Find where the given text appears and provide that cell's center as [x, y] coordinate. 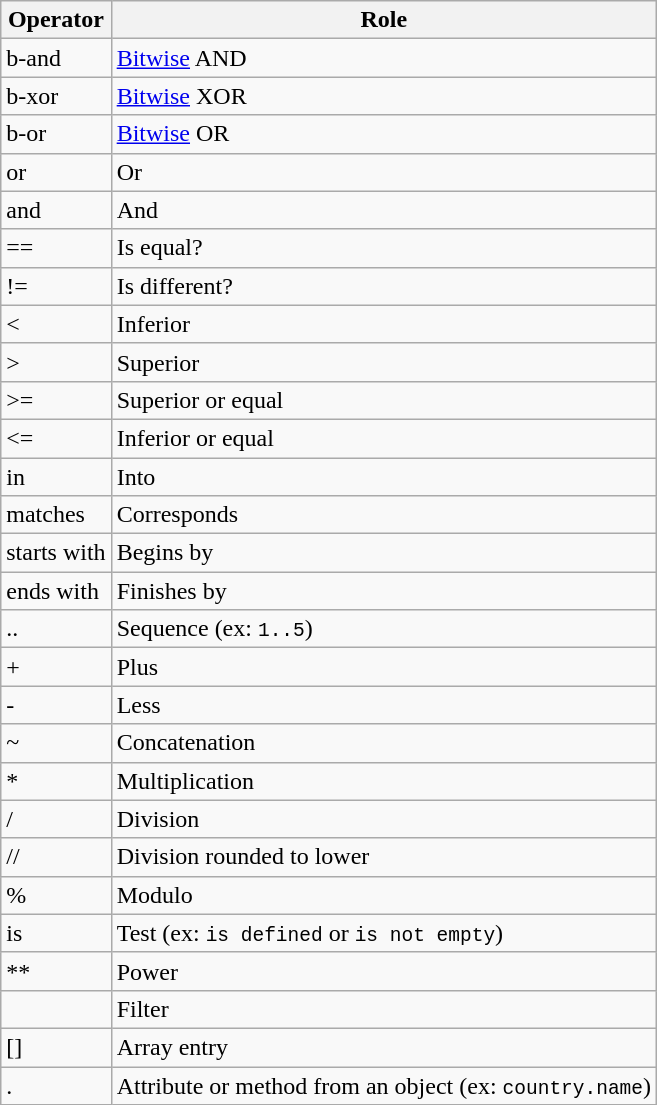
Filter [384, 1009]
Array entry [384, 1047]
Into [384, 477]
>= [56, 400]
% [56, 895]
. [56, 1085]
Finishes by [384, 591]
And [384, 210]
Division rounded to lower [384, 857]
~ [56, 743]
!= [56, 286]
.. [56, 629]
Superior or equal [384, 400]
Or [384, 172]
> [56, 362]
<= [56, 438]
Is equal? [384, 248]
Superior [384, 362]
b-or [56, 134]
Modulo [384, 895]
in [56, 477]
/ [56, 819]
Operator [56, 20]
* [56, 781]
Inferior [384, 324]
Is different? [384, 286]
== [56, 248]
< [56, 324]
b-and [56, 58]
Multiplication [384, 781]
Bitwise XOR [384, 96]
// [56, 857]
is [56, 933]
Begins by [384, 553]
and [56, 210]
Role [384, 20]
Concatenation [384, 743]
Less [384, 705]
b-xor [56, 96]
Plus [384, 667]
Bitwise AND [384, 58]
Division [384, 819]
Corresponds [384, 515]
Sequence (ex: 1..5) [384, 629]
Inferior or equal [384, 438]
** [56, 971]
Test (ex: is defined or is not empty) [384, 933]
- [56, 705]
ends with [56, 591]
Bitwise OR [384, 134]
starts with [56, 553]
or [56, 172]
+ [56, 667]
Attribute or method from an object (ex: country.name) [384, 1085]
[] [56, 1047]
Power [384, 971]
matches [56, 515]
